Locate the cell with the specified text and output its [x, y] center coordinate. 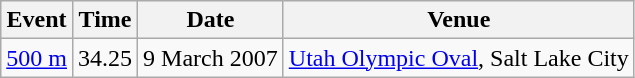
Time [104, 20]
Utah Olympic Oval, Salt Lake City [458, 58]
Event [37, 20]
34.25 [104, 58]
9 March 2007 [211, 58]
Date [211, 20]
500 m [37, 58]
Venue [458, 20]
